Detect which cell encompasses the target text, then output its (x, y) center coordinate. 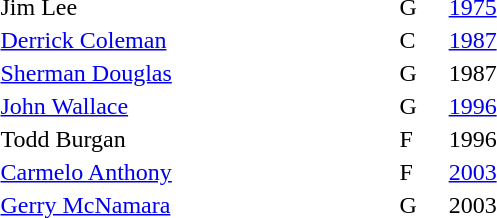
C (421, 40)
